Provide the (x, y) coordinate of the cell's center where the given text is located.  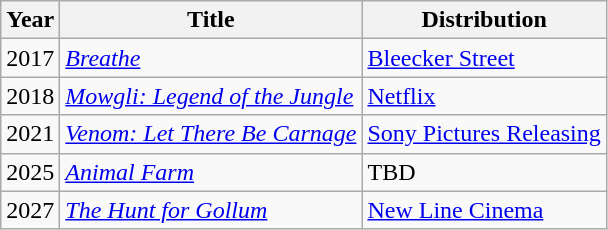
TBD (484, 172)
Netflix (484, 96)
Year (30, 20)
Venom: Let There Be Carnage (211, 134)
2018 (30, 96)
New Line Cinema (484, 210)
2025 (30, 172)
Breathe (211, 58)
Sony Pictures Releasing (484, 134)
The Hunt for Gollum (211, 210)
Distribution (484, 20)
Title (211, 20)
Animal Farm (211, 172)
2021 (30, 134)
2017 (30, 58)
Mowgli: Legend of the Jungle (211, 96)
2027 (30, 210)
Bleecker Street (484, 58)
